Return (x, y) of the center of cell containing provided text 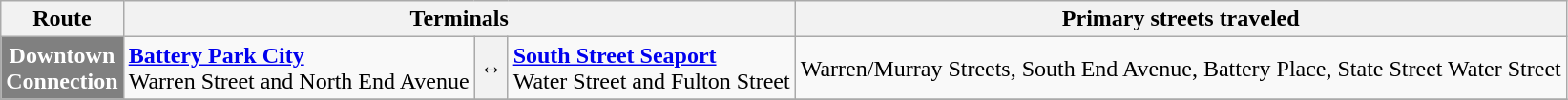
Route (62, 19)
Terminals (459, 19)
↔ (491, 69)
South Street SeaportWater Street and Fulton Street (651, 69)
DowntownConnection (62, 69)
Warren/Murray Streets, South End Avenue, Battery Place, State Street Water Street (1181, 69)
Primary streets traveled (1181, 19)
Battery Park CityWarren Street and North End Avenue (299, 69)
